Output the [x, y] coordinate of the center of the cell containing the given text.  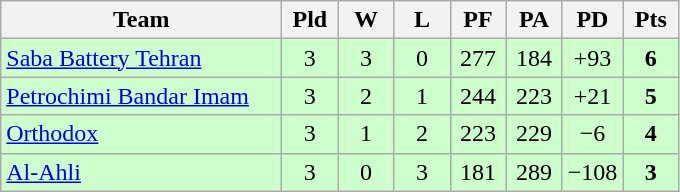
L [422, 20]
4 [651, 134]
Saba Battery Tehran [142, 58]
244 [478, 96]
PF [478, 20]
−6 [592, 134]
+93 [592, 58]
+21 [592, 96]
Orthodox [142, 134]
6 [651, 58]
184 [534, 58]
181 [478, 172]
Team [142, 20]
229 [534, 134]
W [366, 20]
PA [534, 20]
5 [651, 96]
Al-Ahli [142, 172]
PD [592, 20]
Pld [310, 20]
Petrochimi Bandar Imam [142, 96]
Pts [651, 20]
−108 [592, 172]
277 [478, 58]
289 [534, 172]
